Return [x, y] of the center of cell containing provided text 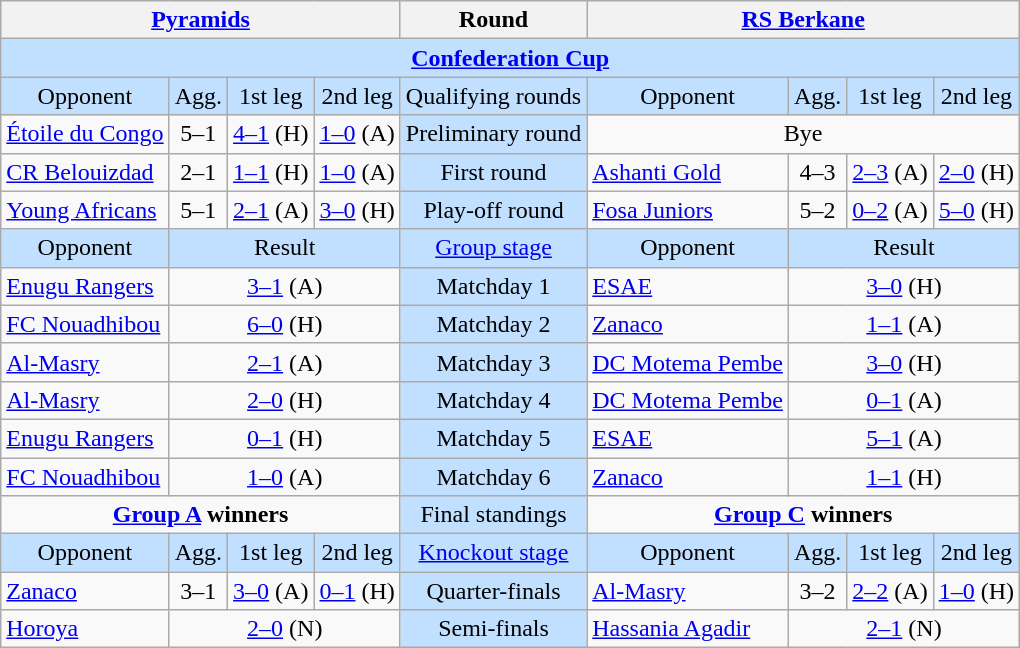
Étoile du Congo [85, 134]
Ashanti Gold [688, 172]
Matchday 5 [493, 438]
0–1 (A) [904, 400]
3–1 [198, 591]
Matchday 4 [493, 400]
1–0 (H) [976, 591]
Hassania Agadir [688, 629]
First round [493, 172]
Quarter-finals [493, 591]
Qualifying rounds [493, 96]
2–0 (N) [284, 629]
Group stage [493, 248]
2–1 [198, 172]
2–2 (A) [890, 591]
5–0 (H) [976, 210]
Group C winners [804, 515]
3–2 [817, 591]
Preliminary round [493, 134]
Matchday 3 [493, 362]
Horoya [85, 629]
Pyramids [201, 20]
CR Belouizdad [85, 172]
Group A winners [201, 515]
Play-off round [493, 210]
4–1 (H) [271, 134]
Matchday 1 [493, 286]
1–1 (A) [904, 324]
Fosa Juniors [688, 210]
Semi-finals [493, 629]
4–3 [817, 172]
2–1 (N) [904, 629]
Final standings [493, 515]
6–0 (H) [284, 324]
Matchday 6 [493, 477]
3–0 (A) [271, 591]
Young Africans [85, 210]
2–3 (A) [890, 172]
5–2 [817, 210]
0–2 (A) [890, 210]
5–1 (A) [904, 438]
RS Berkane [804, 20]
Bye [804, 134]
Matchday 2 [493, 324]
Knockout stage [493, 553]
Round [493, 20]
Confederation Cup [510, 58]
3–1 (A) [284, 286]
